Return [x, y] of the center of cell containing provided text 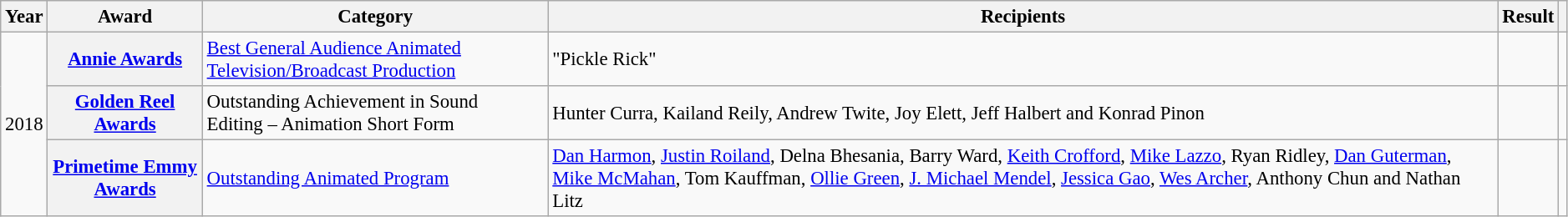
Golden Reel Awards [125, 114]
Result [1529, 17]
Category [375, 17]
Outstanding Animated Program [375, 179]
Year [24, 17]
Award [125, 17]
Recipients [1022, 17]
Outstanding Achievement in Sound Editing – Animation Short Form [375, 114]
Annie Awards [125, 60]
2018 [24, 125]
"Pickle Rick" [1022, 60]
Primetime Emmy Awards [125, 179]
Hunter Curra, Kailand Reily, Andrew Twite, Joy Elett, Jeff Halbert and Konrad Pinon [1022, 114]
Best General Audience Animated Television/Broadcast Production [375, 60]
